Capture the cell that displays the provided text and extract its [x, y] central coordinate. 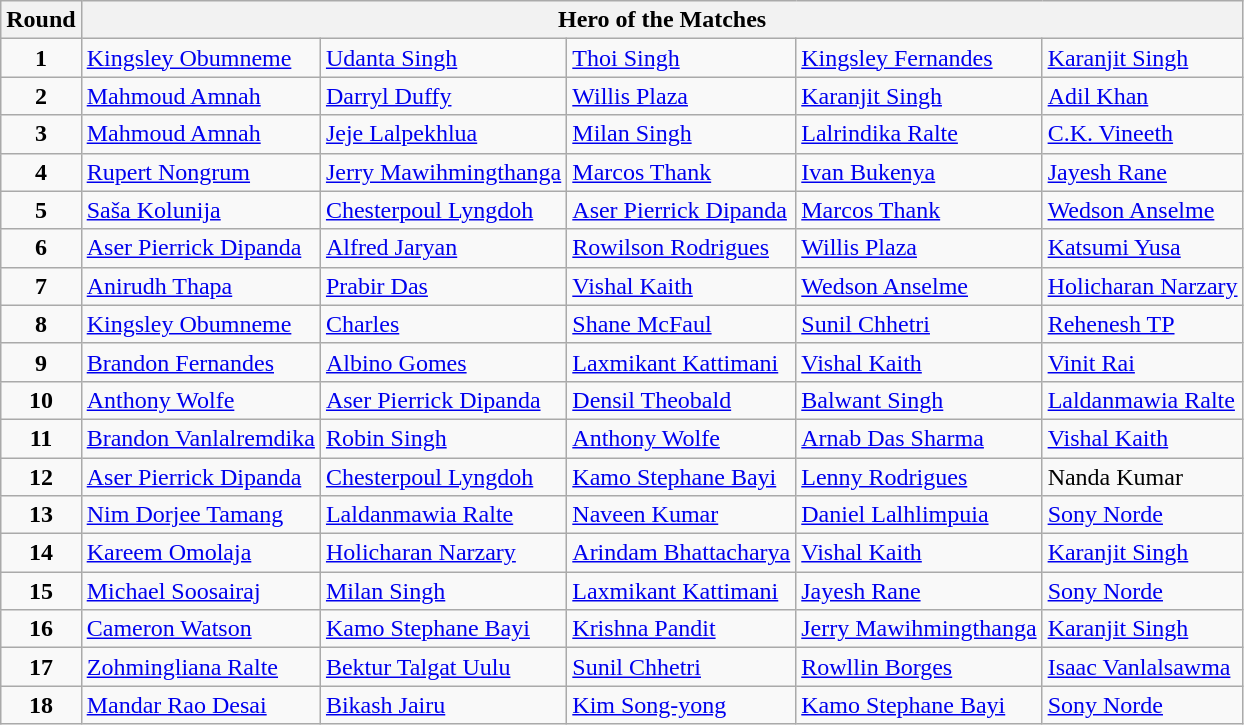
Nanda Kumar [1142, 477]
10 [41, 400]
Daniel Lalhlimpuia [919, 515]
Densil Theobald [682, 400]
Prabir Das [443, 286]
8 [41, 324]
Thoi Singh [682, 58]
Arindam Bhattacharya [682, 553]
Shane McFaul [682, 324]
13 [41, 515]
Rowllin Borges [919, 667]
Kim Song-yong [682, 705]
3 [41, 134]
Round [41, 20]
18 [41, 705]
Isaac Vanlalsawma [1142, 667]
Ivan Bukenya [919, 172]
Katsumi Yusa [1142, 248]
Zohmingliana Ralte [200, 667]
7 [41, 286]
Rupert Nongrum [200, 172]
Vinit Rai [1142, 362]
Darryl Duffy [443, 96]
C.K. Vineeth [1142, 134]
Kingsley Fernandes [919, 58]
Alfred Jaryan [443, 248]
Charles [443, 324]
5 [41, 210]
Adil Khan [1142, 96]
Michael Soosairaj [200, 591]
6 [41, 248]
Robin Singh [443, 438]
12 [41, 477]
Kareem Omolaja [200, 553]
Balwant Singh [919, 400]
Krishna Pandit [682, 629]
Rehenesh TP [1142, 324]
Cameron Watson [200, 629]
16 [41, 629]
Albino Gomes [443, 362]
Jeje Lalpekhlua [443, 134]
Lalrindika Ralte [919, 134]
Rowilson Rodrigues [682, 248]
Arnab Das Sharma [919, 438]
2 [41, 96]
Brandon Fernandes [200, 362]
11 [41, 438]
Bikash Jairu [443, 705]
15 [41, 591]
1 [41, 58]
Udanta Singh [443, 58]
17 [41, 667]
Naveen Kumar [682, 515]
Hero of the Matches [662, 20]
9 [41, 362]
Saša Kolunija [200, 210]
14 [41, 553]
Lenny Rodrigues [919, 477]
Mandar Rao Desai [200, 705]
Bektur Talgat Uulu [443, 667]
Nim Dorjee Tamang [200, 515]
4 [41, 172]
Anirudh Thapa [200, 286]
Brandon Vanlalremdika [200, 438]
